Extract the (X, Y) coordinate from the center of the cell holding the provided text.  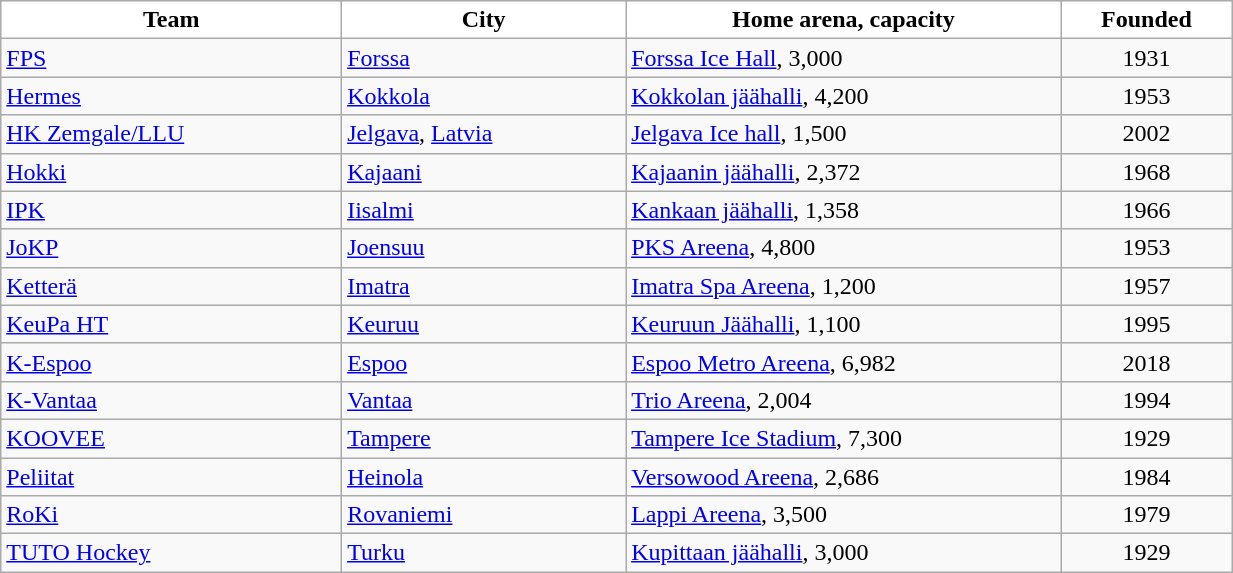
Forssa (484, 58)
1984 (1146, 477)
Home arena, capacity (844, 20)
Rovaniemi (484, 515)
Kajaani (484, 172)
FPS (172, 58)
Jelgava, Latvia (484, 134)
City (484, 20)
KeuPa HT (172, 324)
IPK (172, 210)
Kajaanin jäähalli, 2,372 (844, 172)
Kupittaan jäähalli, 3,000 (844, 553)
Kankaan jäähalli, 1,358 (844, 210)
Tampere Ice Stadium, 7,300 (844, 438)
1994 (1146, 400)
Joensuu (484, 248)
PKS Areena, 4,800 (844, 248)
KOOVEE (172, 438)
Team (172, 20)
Kokkola (484, 96)
JoKP (172, 248)
Kokkolan jäähalli, 4,200 (844, 96)
HK Zemgale/LLU (172, 134)
Jelgava Ice hall, 1,500 (844, 134)
Peliitat (172, 477)
1995 (1146, 324)
Imatra Spa Areena, 1,200 (844, 286)
Versowood Areena, 2,686 (844, 477)
Founded (1146, 20)
Iisalmi (484, 210)
1931 (1146, 58)
K-Vantaa (172, 400)
K-Espoo (172, 362)
TUTO Hockey (172, 553)
Tampere (484, 438)
1968 (1146, 172)
Keuruun Jäähalli, 1,100 (844, 324)
Espoo (484, 362)
Espoo Metro Areena, 6,982 (844, 362)
Turku (484, 553)
Forssa Ice Hall, 3,000 (844, 58)
Keuruu (484, 324)
Lappi Areena, 3,500 (844, 515)
1957 (1146, 286)
2002 (1146, 134)
2018 (1146, 362)
Vantaa (484, 400)
Hokki (172, 172)
Heinola (484, 477)
Imatra (484, 286)
Ketterä (172, 286)
1979 (1146, 515)
Trio Areena, 2,004 (844, 400)
Hermes (172, 96)
1966 (1146, 210)
RoKi (172, 515)
